Capture the cell that displays the provided text and extract its (X, Y) central coordinate. 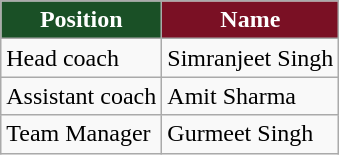
Simranjeet Singh (250, 58)
Name (250, 20)
Assistant coach (82, 96)
Team Manager (82, 134)
Head coach (82, 58)
Amit Sharma (250, 96)
Position (82, 20)
Gurmeet Singh (250, 134)
